Extract the (X, Y) coordinate from the center of the cell holding the provided text.  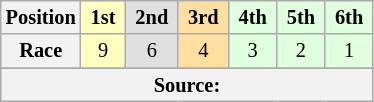
4 (203, 51)
Source: (187, 85)
Position (41, 17)
2 (301, 51)
6th (349, 17)
5th (301, 17)
1 (349, 51)
3rd (203, 17)
3 (253, 51)
4th (253, 17)
Race (41, 51)
6 (152, 51)
2nd (152, 17)
9 (104, 51)
1st (104, 17)
